For the text-containing cell, return its midpoint in (X, Y) coordinate format. 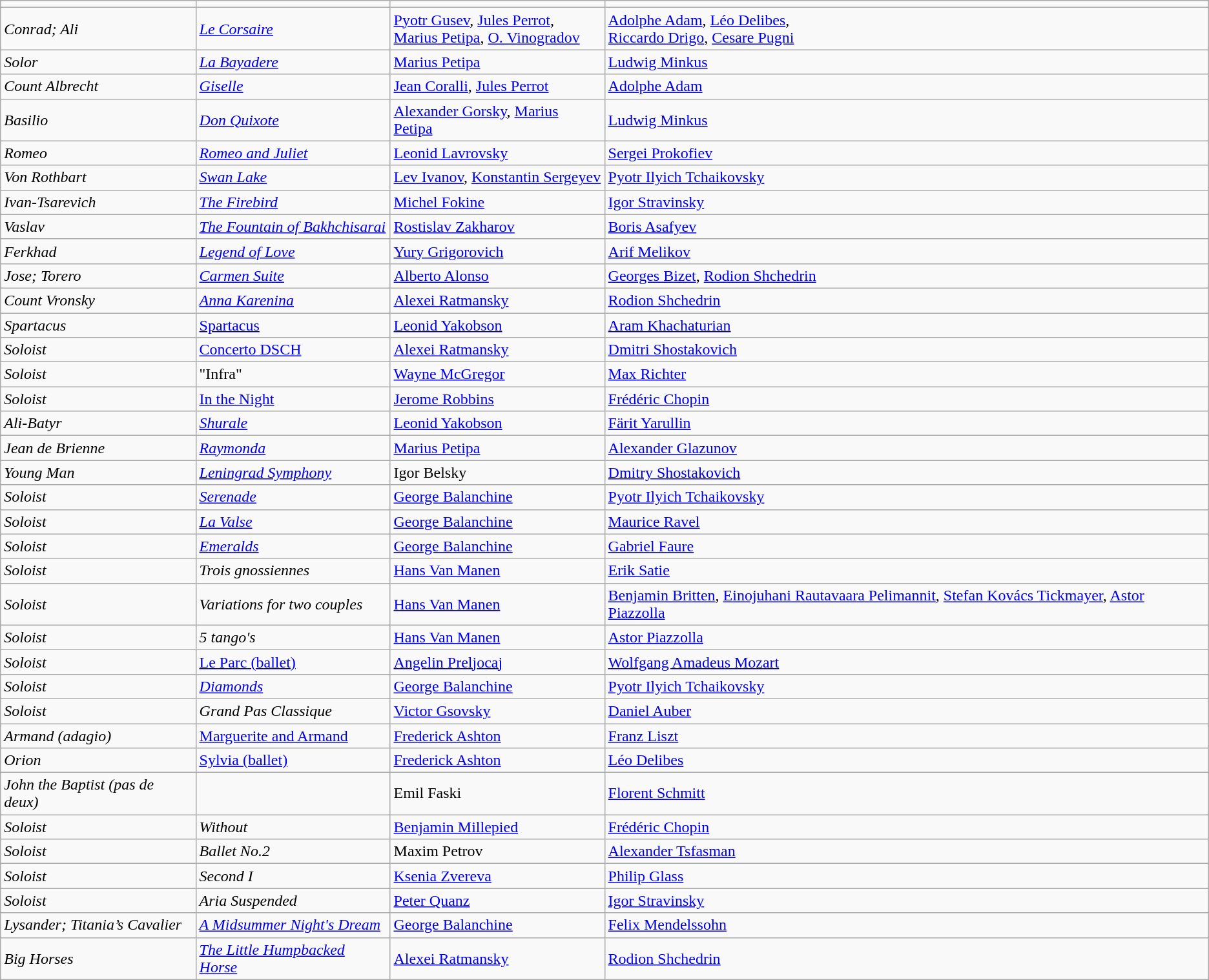
Victor Gsovsky (497, 711)
Le Corsaire (293, 28)
Count Albrecht (98, 87)
Emeralds (293, 546)
Armand (adagio) (98, 735)
Dmitri Shostakovich (907, 350)
Ksenia Zvereva (497, 876)
Second I (293, 876)
Jean de Brienne (98, 448)
5 tango's (293, 637)
Rostislav Zakharov (497, 227)
Max Richter (907, 374)
Anna Karenina (293, 300)
Benjamin Britten, Einojuhani Rautavaara Pelimannit, Stefan Kovács Tickmayer, Astor Piazzolla (907, 604)
Shurale (293, 424)
Alexander Tsfasman (907, 852)
La Bayadere (293, 62)
Boris Asafyev (907, 227)
Conrad; Ali (98, 28)
Färit Yarullin (907, 424)
Maxim Petrov (497, 852)
Don Quixote (293, 120)
Adolphe Adam, Léo Delibes, Riccardo Drigo, Cesare Pugni (907, 28)
Adolphe Adam (907, 87)
Maurice Ravel (907, 522)
The Fountain of Bakhchisarai (293, 227)
Astor Piazzolla (907, 637)
Sylvia (ballet) (293, 761)
Angelin Preljocaj (497, 662)
Vaslav (98, 227)
Peter Quanz (497, 901)
Ali-Batyr (98, 424)
Le Parc (ballet) (293, 662)
Solor (98, 62)
Romeo (98, 153)
Diamonds (293, 686)
Florent Schmitt (907, 794)
Count Vronsky (98, 300)
"Infra" (293, 374)
Lysander; Titania’s Cavalier (98, 925)
Basilio (98, 120)
Benjamin Millepied (497, 827)
Romeo and Juliet (293, 153)
Lev Ivanov, Konstantin Sergeyev (497, 178)
Ferkhad (98, 251)
Arif Melikov (907, 251)
Wolfgang Amadeus Mozart (907, 662)
Legend of Love (293, 251)
Léo Delibes (907, 761)
Michel Fokine (497, 202)
Serenade (293, 497)
Raymonda (293, 448)
Young Man (98, 473)
Wayne McGregor (497, 374)
Felix Mendelssohn (907, 925)
Jean Coralli, Jules Perrot (497, 87)
Giselle (293, 87)
Jerome Robbins (497, 399)
Leonid Lavrovsky (497, 153)
The Little Humpbacked Horse (293, 958)
Erik Satie (907, 571)
La Valse (293, 522)
Variations for two couples (293, 604)
Sergei Prokofiev (907, 153)
Philip Glass (907, 876)
Daniel Auber (907, 711)
Aria Suspended (293, 901)
Big Horses (98, 958)
Swan Lake (293, 178)
Orion (98, 761)
Trois gnossiennes (293, 571)
Carmen Suite (293, 276)
Without (293, 827)
Dmitry Shostakovich (907, 473)
John the Baptist (pas de deux) (98, 794)
Von Rothbart (98, 178)
The Firebird (293, 202)
Alberto Alonso (497, 276)
Franz Liszt (907, 735)
A Midsummer Night's Dream (293, 925)
Pyotr Gusev, Jules Perrot, Marius Petipa, O. Vinogradov (497, 28)
Igor Belsky (497, 473)
Marguerite and Armand (293, 735)
Concerto DSCH (293, 350)
Ivan-Tsarevich (98, 202)
Leningrad Symphony (293, 473)
Gabriel Faure (907, 546)
Yury Grigorovich (497, 251)
Emil Faski (497, 794)
Aram Khachaturian (907, 325)
In the Night (293, 399)
Alexander Gorsky, Marius Petipa (497, 120)
Grand Pas Classique (293, 711)
Alexander Glazunov (907, 448)
Georges Bizet, Rodion Shchedrin (907, 276)
Ballet No.2 (293, 852)
Jose; Torero (98, 276)
